Find where the given text appears and provide that cell's center as [x, y] coordinate. 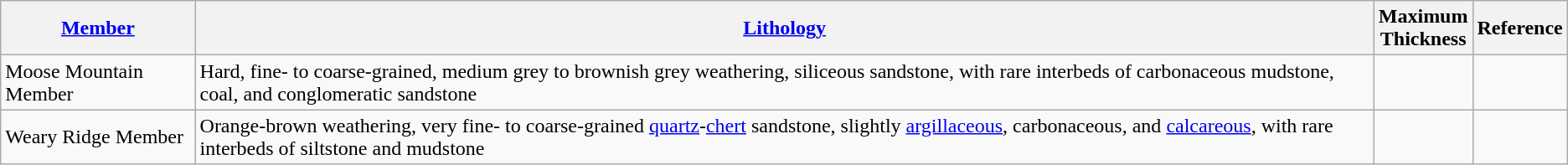
Weary Ridge Member [98, 137]
Lithology [784, 28]
Moose Mountain Member [98, 82]
Reference [1519, 28]
Member [98, 28]
MaximumThickness [1423, 28]
